Find where the given text appears and provide that cell's center as [x, y] coordinate. 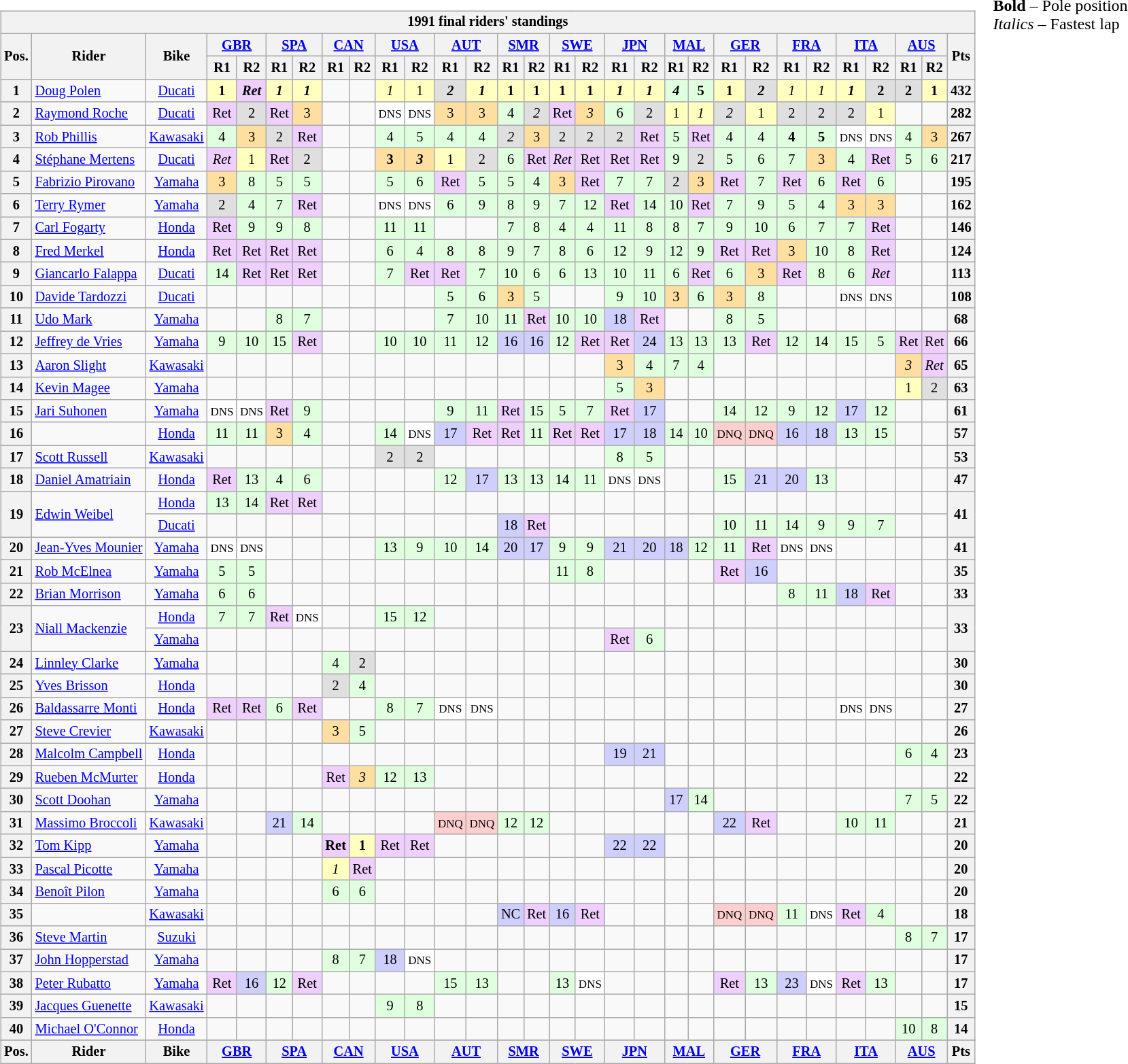
68 [961, 320]
Jeffrey de Vries [89, 343]
25 [16, 686]
65 [961, 365]
Kevin Magee [89, 388]
Baldassarre Monti [89, 708]
124 [961, 251]
Peter Rubatto [89, 983]
Edwin Weibel [89, 514]
Doug Polen [89, 91]
66 [961, 343]
Daniel Amatriain [89, 480]
Yves Brisson [89, 686]
Michael O'Connor [89, 1029]
37 [16, 961]
36 [16, 938]
Raymond Roche [89, 114]
146 [961, 228]
34 [16, 892]
NC [511, 914]
29 [16, 777]
28 [16, 755]
Jacques Guenette [89, 1006]
Massimo Broccoli [89, 823]
267 [961, 137]
Aaron Slight [89, 365]
40 [16, 1029]
282 [961, 114]
Giancarlo Falappa [89, 274]
61 [961, 411]
Niall Mackenzie [89, 628]
Rueben McMurter [89, 777]
Brian Morrison [89, 594]
Jean-Yves Mounier [89, 549]
38 [16, 983]
39 [16, 1006]
47 [961, 480]
Rob McElnea [89, 571]
Malcolm Campbell [89, 755]
Udo Mark [89, 320]
432 [961, 91]
Rob Phillis [89, 137]
217 [961, 160]
Fred Merkel [89, 251]
57 [961, 434]
Stéphane Mertens [89, 160]
Benoît Pilon [89, 892]
Davide Tardozzi [89, 297]
Suzuki [176, 938]
Pascal Picotte [89, 869]
31 [16, 823]
Fabrizio Pirovano [89, 182]
108 [961, 297]
Terry Rymer [89, 205]
John Hopperstad [89, 961]
1991 final riders' standings [488, 22]
Carl Fogarty [89, 228]
Steve Crevier [89, 732]
Jari Suhonen [89, 411]
63 [961, 388]
113 [961, 274]
195 [961, 182]
Scott Russell [89, 457]
Linnley Clarke [89, 663]
Steve Martin [89, 938]
32 [16, 846]
Tom Kipp [89, 846]
162 [961, 205]
Scott Doohan [89, 800]
53 [961, 457]
